Return [x, y] of the center of cell containing provided text 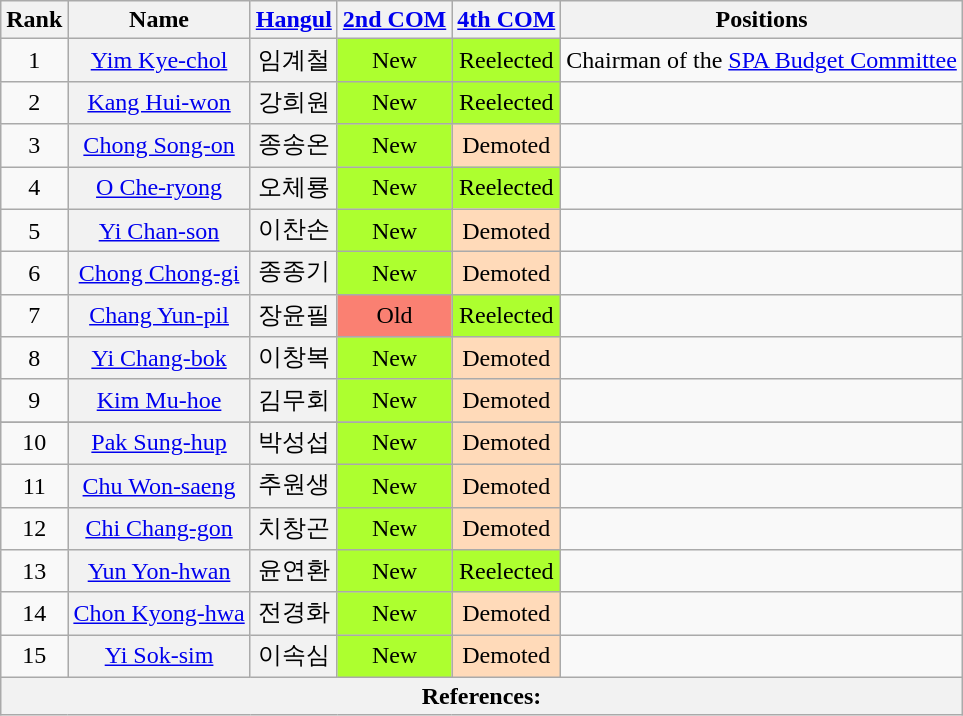
오체룡 [294, 188]
Name [159, 20]
5 [34, 230]
치창곤 [294, 528]
Chairman of the SPA Budget Committee [762, 60]
4th COM [506, 20]
13 [34, 572]
15 [34, 656]
Positions [762, 20]
12 [34, 528]
강희원 [294, 102]
1 [34, 60]
Rank [34, 20]
8 [34, 358]
전경화 [294, 614]
장윤필 [294, 316]
Chang Yun-pil [159, 316]
6 [34, 274]
Chong Song-on [159, 146]
O Che-ryong [159, 188]
Kim Mu-hoe [159, 400]
윤연환 [294, 572]
Yim Kye-chol [159, 60]
Chong Chong-gi [159, 274]
Chon Kyong-hwa [159, 614]
2nd COM [394, 20]
종송온 [294, 146]
박성섭 [294, 444]
Yi Sok-sim [159, 656]
Pak Sung-hup [159, 444]
References: [482, 696]
Yi Chan-son [159, 230]
이찬손 [294, 230]
2 [34, 102]
이속심 [294, 656]
Yun Yon-hwan [159, 572]
9 [34, 400]
11 [34, 486]
Chu Won-saeng [159, 486]
Chi Chang-gon [159, 528]
Yi Chang-bok [159, 358]
임계철 [294, 60]
14 [34, 614]
7 [34, 316]
Kang Hui-won [159, 102]
추원생 [294, 486]
4 [34, 188]
김무회 [294, 400]
Hangul [294, 20]
Old [394, 316]
10 [34, 444]
3 [34, 146]
종종기 [294, 274]
이창복 [294, 358]
